Extract the [x, y] coordinate from the center of the cell holding the provided text.  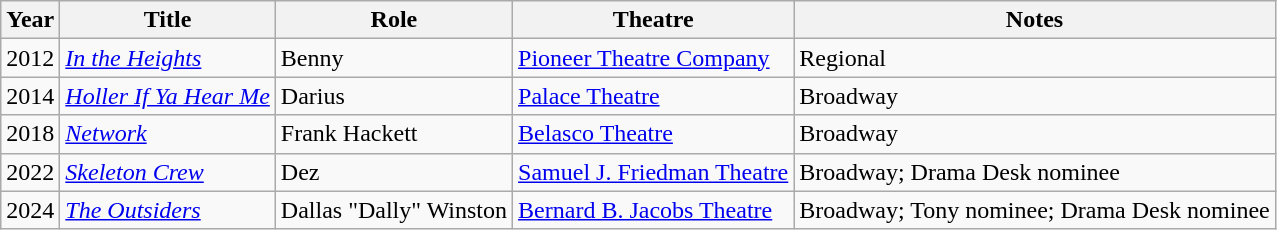
Dallas "Dally" Winston [394, 210]
Darius [394, 96]
2014 [30, 96]
Belasco Theatre [654, 134]
Broadway; Tony nominee; Drama Desk nominee [1035, 210]
Regional [1035, 58]
Palace Theatre [654, 96]
2018 [30, 134]
Role [394, 20]
Holler If Ya Hear Me [168, 96]
2012 [30, 58]
In the Heights [168, 58]
Title [168, 20]
Notes [1035, 20]
Samuel J. Friedman Theatre [654, 172]
Theatre [654, 20]
Year [30, 20]
Dez [394, 172]
The Outsiders [168, 210]
Bernard B. Jacobs Theatre [654, 210]
Network [168, 134]
Benny [394, 58]
Pioneer Theatre Company [654, 58]
2022 [30, 172]
Broadway; Drama Desk nominee [1035, 172]
Frank Hackett [394, 134]
2024 [30, 210]
Skeleton Crew [168, 172]
